Detect which cell encompasses the target text, then output its (x, y) center coordinate. 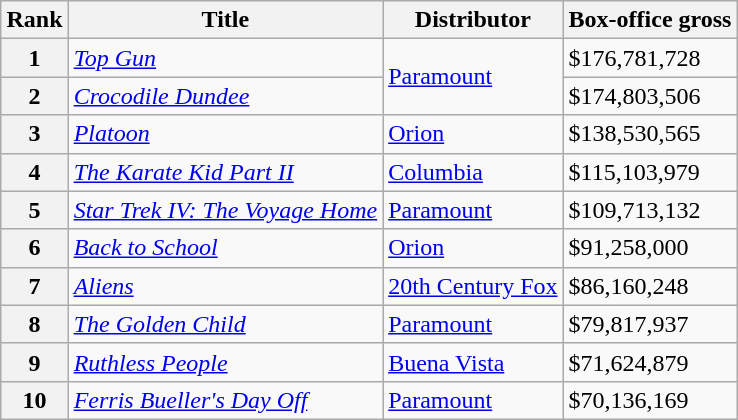
$174,803,506 (650, 96)
Distributor (473, 20)
Crocodile Dundee (226, 96)
8 (34, 324)
3 (34, 134)
5 (34, 210)
Platoon (226, 134)
Ferris Bueller's Day Off (226, 400)
9 (34, 362)
10 (34, 400)
$71,624,879 (650, 362)
Columbia (473, 172)
20th Century Fox (473, 286)
Back to School (226, 248)
7 (34, 286)
Buena Vista (473, 362)
6 (34, 248)
$176,781,728 (650, 58)
Title (226, 20)
4 (34, 172)
2 (34, 96)
The Golden Child (226, 324)
$86,160,248 (650, 286)
Top Gun (226, 58)
Rank (34, 20)
1 (34, 58)
Aliens (226, 286)
Box-office gross (650, 20)
The Karate Kid Part II (226, 172)
$109,713,132 (650, 210)
$79,817,937 (650, 324)
$70,136,169 (650, 400)
Star Trek IV: The Voyage Home (226, 210)
Ruthless People (226, 362)
$138,530,565 (650, 134)
$115,103,979 (650, 172)
$91,258,000 (650, 248)
